Find where the given text appears and provide that cell's center as [X, Y] coordinate. 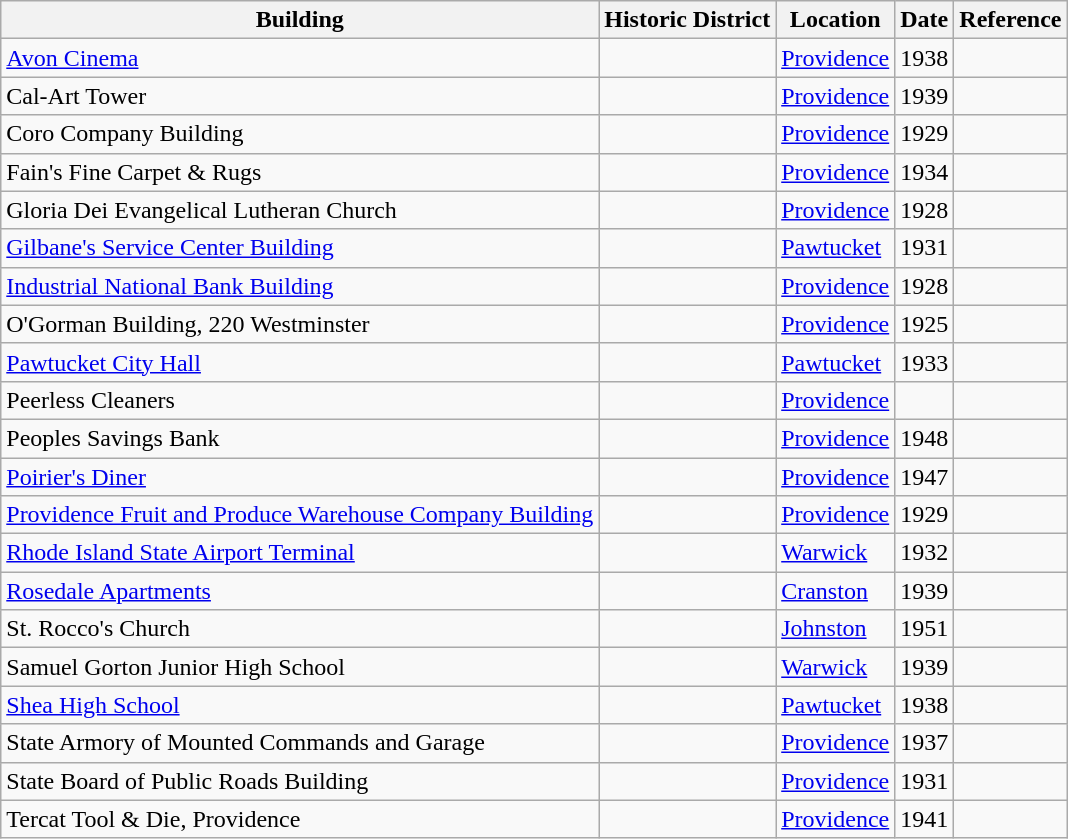
Rhode Island State Airport Terminal [300, 553]
Cranston [836, 591]
Avon Cinema [300, 58]
Samuel Gorton Junior High School [300, 667]
1932 [924, 553]
State Board of Public Roads Building [300, 781]
Providence Fruit and Produce Warehouse Company Building [300, 515]
Fain's Fine Carpet & Rugs [300, 172]
1937 [924, 743]
Location [836, 20]
1951 [924, 629]
Peerless Cleaners [300, 400]
Shea High School [300, 705]
Johnston [836, 629]
Industrial National Bank Building [300, 286]
Poirier's Diner [300, 477]
Gloria Dei Evangelical Lutheran Church [300, 210]
Peoples Savings Bank [300, 438]
Cal-Art Tower [300, 96]
Reference [1010, 20]
Building [300, 20]
Gilbane's Service Center Building [300, 248]
1948 [924, 438]
1934 [924, 172]
Tercat Tool & Die, Providence [300, 819]
Date [924, 20]
Pawtucket City Hall [300, 362]
Historic District [688, 20]
St. Rocco's Church [300, 629]
1947 [924, 477]
1933 [924, 362]
Coro Company Building [300, 134]
1941 [924, 819]
State Armory of Mounted Commands and Garage [300, 743]
O'Gorman Building, 220 Westminster [300, 324]
1925 [924, 324]
Rosedale Apartments [300, 591]
